Search for the cell housing the specified text and yield its [x, y] center coordinate. 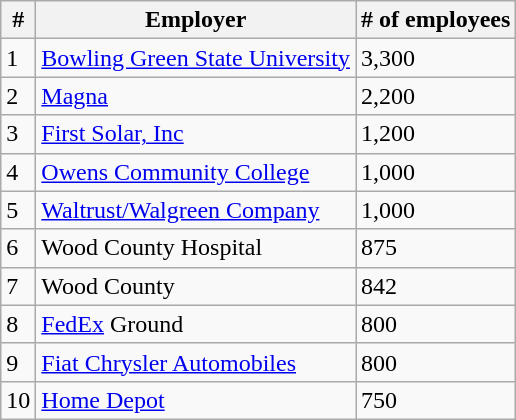
Home Depot [196, 400]
2 [18, 96]
1 [18, 58]
FedEx Ground [196, 324]
5 [18, 210]
2,200 [436, 96]
Waltrust/Walgreen Company [196, 210]
8 [18, 324]
1,200 [436, 134]
842 [436, 286]
Owens Community College [196, 172]
Bowling Green State University [196, 58]
3,300 [436, 58]
# [18, 20]
Wood County Hospital [196, 248]
Employer [196, 20]
10 [18, 400]
3 [18, 134]
# of employees [436, 20]
875 [436, 248]
Magna [196, 96]
Wood County [196, 286]
First Solar, Inc [196, 134]
750 [436, 400]
7 [18, 286]
6 [18, 248]
4 [18, 172]
Fiat Chrysler Automobiles [196, 362]
9 [18, 362]
